Extract the [x, y] coordinate from the center of the cell holding the provided text.  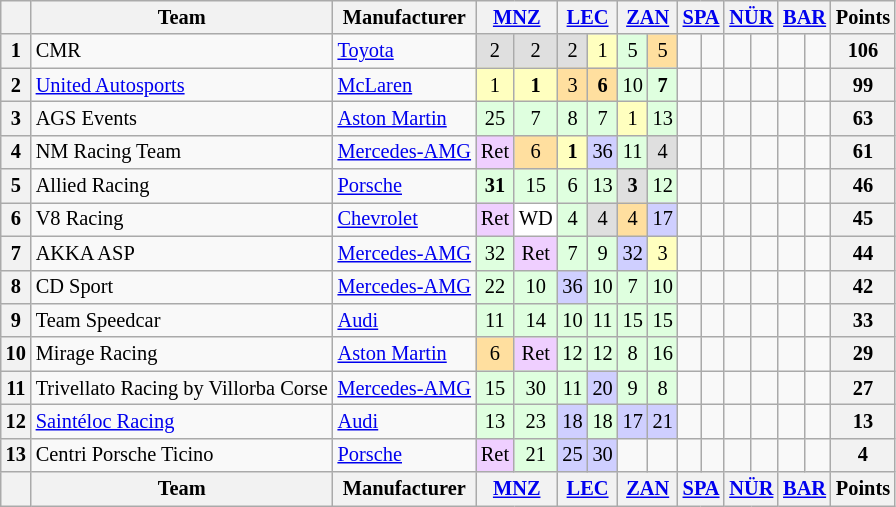
CD Sport [182, 287]
WD [536, 219]
42 [863, 287]
44 [863, 253]
AGS Events [182, 118]
29 [863, 354]
Toyota [404, 51]
20 [603, 388]
Trivellato Racing by Villorba Corse [182, 388]
Team Speedcar [182, 320]
23 [536, 421]
V8 Racing [182, 219]
14 [536, 320]
Allied Racing [182, 186]
33 [863, 320]
16 [663, 354]
McLaren [404, 85]
27 [863, 388]
AKKA ASP [182, 253]
46 [863, 186]
45 [863, 219]
NM Racing Team [182, 152]
106 [863, 51]
Chevrolet [404, 219]
Saintéloc Racing [182, 421]
22 [495, 287]
United Autosports [182, 85]
61 [863, 152]
Mirage Racing [182, 354]
31 [495, 186]
63 [863, 118]
99 [863, 85]
Centri Porsche Ticino [182, 455]
CMR [182, 51]
